Scan for the cell matching the given text and deliver its (X, Y) coordinate at center. 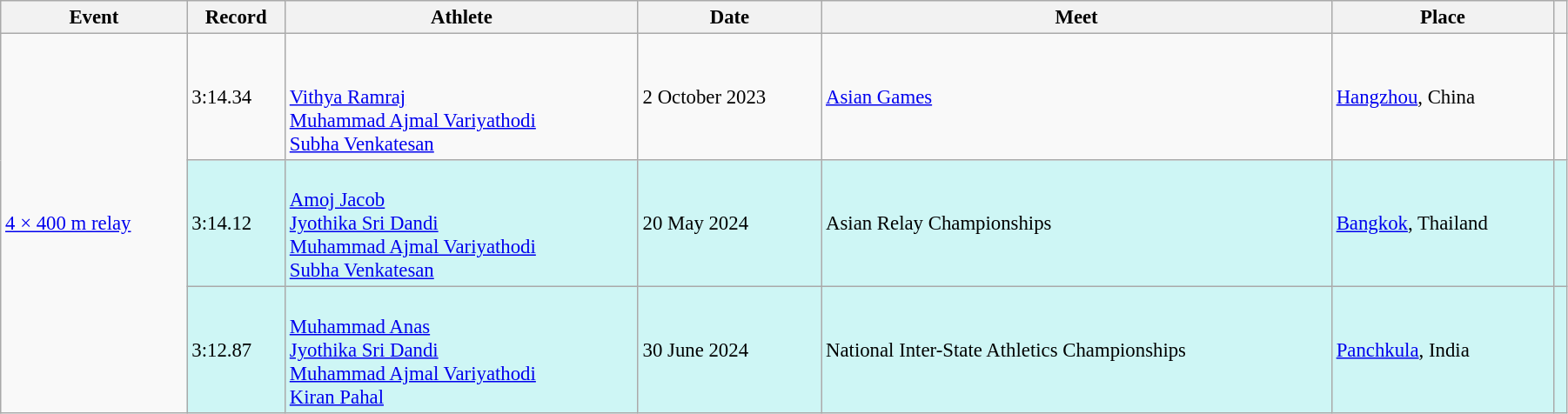
Hangzhou, China (1443, 97)
4 × 400 m relay (94, 224)
National Inter-State Athletics Championships (1077, 351)
Amoj JacobJyothika Sri DandiMuhammad Ajmal VariyathodiSubha Venkatesan (461, 224)
Date (729, 17)
20 May 2024 (729, 224)
Vithya RamrajMuhammad Ajmal VariyathodiSubha Venkatesan (461, 97)
30 June 2024 (729, 351)
Place (1443, 17)
3:14.12 (237, 224)
Panchkula, India (1443, 351)
Bangkok, Thailand (1443, 224)
3:14.34 (237, 97)
Asian Games (1077, 97)
Meet (1077, 17)
Record (237, 17)
Asian Relay Championships (1077, 224)
Muhammad AnasJyothika Sri DandiMuhammad Ajmal VariyathodiKiran Pahal (461, 351)
Event (94, 17)
Athlete (461, 17)
2 October 2023 (729, 97)
3:12.87 (237, 351)
